Provide the [x, y] coordinate of the cell's center where the given text is located.  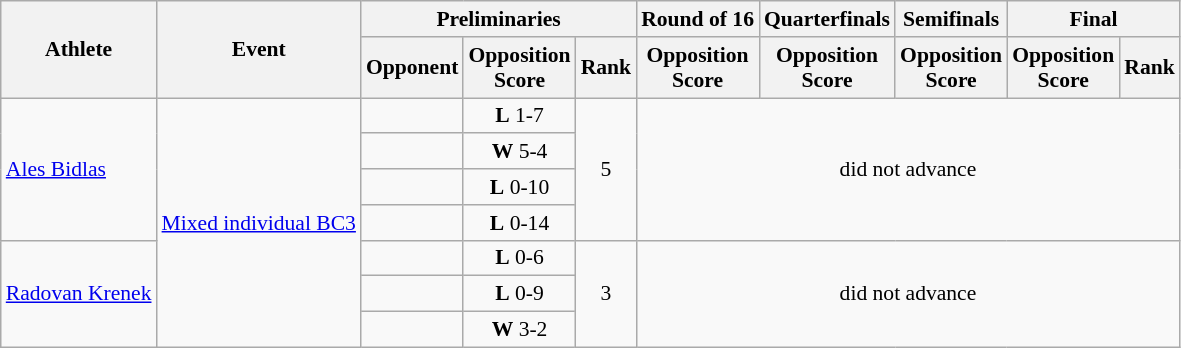
W 3-2 [519, 330]
L 0-10 [519, 187]
5 [606, 169]
W 5-4 [519, 152]
Quarterfinals [827, 19]
Semifinals [951, 19]
3 [606, 294]
L 0-14 [519, 223]
Opponent [412, 68]
Round of 16 [698, 19]
Event [259, 50]
L 1-7 [519, 116]
L 0-9 [519, 294]
Ales Bidlas [79, 169]
Mixed individual BC3 [259, 222]
L 0-6 [519, 258]
Preliminaries [498, 19]
Athlete [79, 50]
Radovan Krenek [79, 294]
Final [1094, 19]
